Capture the cell that displays the provided text and extract its [x, y] central coordinate. 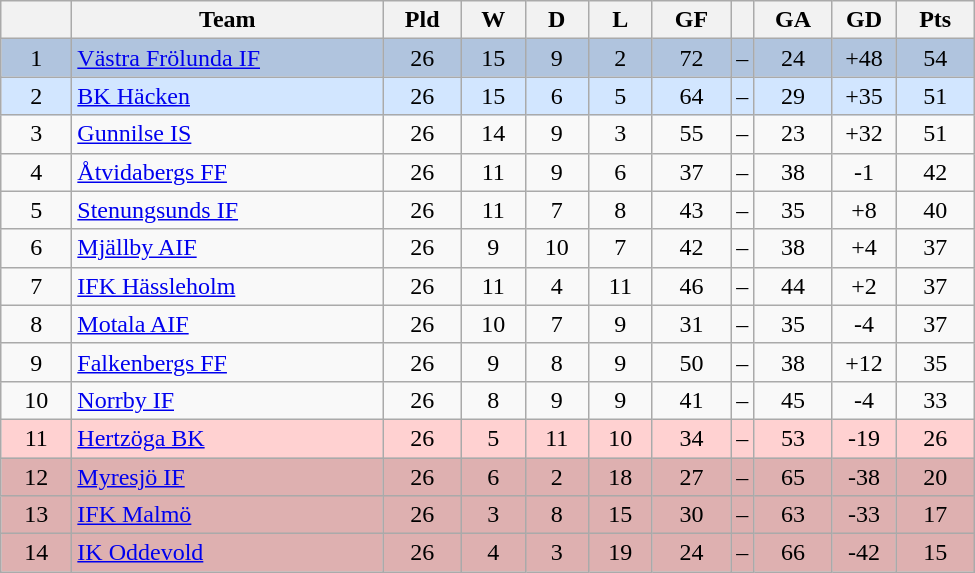
-42 [864, 553]
55 [692, 134]
Åtvidabergs FF [228, 172]
Motala AIF [228, 324]
43 [692, 210]
-38 [864, 477]
13 [36, 515]
GD [864, 20]
17 [936, 515]
27 [692, 477]
+32 [864, 134]
50 [692, 362]
34 [692, 438]
Gunnilse IS [228, 134]
+8 [864, 210]
W [493, 20]
L [621, 20]
IFK Hässleholm [228, 286]
Västra Frölunda IF [228, 58]
IK Oddevold [228, 553]
-19 [864, 438]
+48 [864, 58]
63 [794, 515]
65 [794, 477]
44 [794, 286]
23 [794, 134]
33 [936, 400]
40 [936, 210]
20 [936, 477]
GA [794, 20]
Mjällby AIF [228, 248]
Pld [422, 20]
53 [794, 438]
GF [692, 20]
12 [36, 477]
Stenungsunds IF [228, 210]
Hertzöga BK [228, 438]
46 [692, 286]
D [557, 20]
+12 [864, 362]
72 [692, 58]
18 [621, 477]
54 [936, 58]
19 [621, 553]
64 [692, 96]
-1 [864, 172]
30 [692, 515]
-33 [864, 515]
Pts [936, 20]
66 [794, 553]
41 [692, 400]
45 [794, 400]
Norrby IF [228, 400]
IFK Malmö [228, 515]
Myresjö IF [228, 477]
Team [228, 20]
BK Häcken [228, 96]
29 [794, 96]
+4 [864, 248]
+35 [864, 96]
31 [692, 324]
+2 [864, 286]
1 [36, 58]
Falkenbergs FF [228, 362]
